Output the (x, y) coordinate of the center of the cell containing the given text.  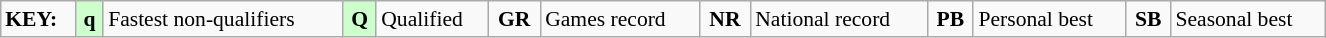
GR (514, 19)
Q (360, 19)
KEY: (38, 19)
NR (725, 19)
SB (1148, 19)
Games record (620, 19)
Seasonal best (1248, 19)
PB (950, 19)
q (90, 19)
Fastest non-qualifiers (223, 19)
Qualified (432, 19)
Personal best (1049, 19)
National record (838, 19)
